Locate the cell with the specified text and output its (X, Y) center coordinate. 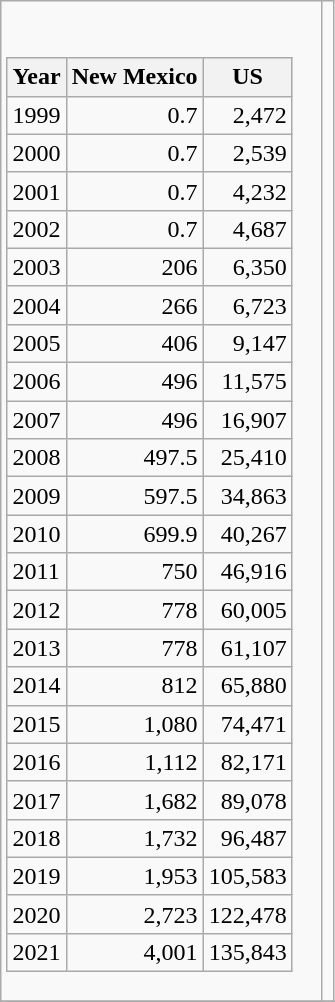
9,147 (248, 343)
16,907 (248, 420)
2017 (36, 800)
2001 (36, 191)
2018 (36, 838)
2006 (36, 382)
46,916 (248, 572)
4,232 (248, 191)
1,682 (134, 800)
US (248, 77)
597.5 (134, 496)
4,001 (134, 952)
6,723 (248, 305)
2003 (36, 267)
122,478 (248, 914)
34,863 (248, 496)
4,687 (248, 229)
11,575 (248, 382)
2011 (36, 572)
2015 (36, 724)
2,539 (248, 153)
1999 (36, 115)
812 (134, 686)
206 (134, 267)
74,471 (248, 724)
2005 (36, 343)
1,080 (134, 724)
96,487 (248, 838)
40,267 (248, 534)
2012 (36, 610)
Year (36, 77)
135,843 (248, 952)
2009 (36, 496)
2008 (36, 458)
497.5 (134, 458)
89,078 (248, 800)
2,723 (134, 914)
2,472 (248, 115)
750 (134, 572)
2004 (36, 305)
2016 (36, 762)
2007 (36, 420)
2013 (36, 648)
60,005 (248, 610)
1,112 (134, 762)
New Mexico (134, 77)
2002 (36, 229)
2010 (36, 534)
82,171 (248, 762)
2014 (36, 686)
1,732 (134, 838)
105,583 (248, 876)
2020 (36, 914)
2000 (36, 153)
2021 (36, 952)
699.9 (134, 534)
61,107 (248, 648)
6,350 (248, 267)
1,953 (134, 876)
2019 (36, 876)
406 (134, 343)
65,880 (248, 686)
25,410 (248, 458)
266 (134, 305)
